Pinpoint the cell where the given text exists, returning its [X, Y] midpoint coordinate. 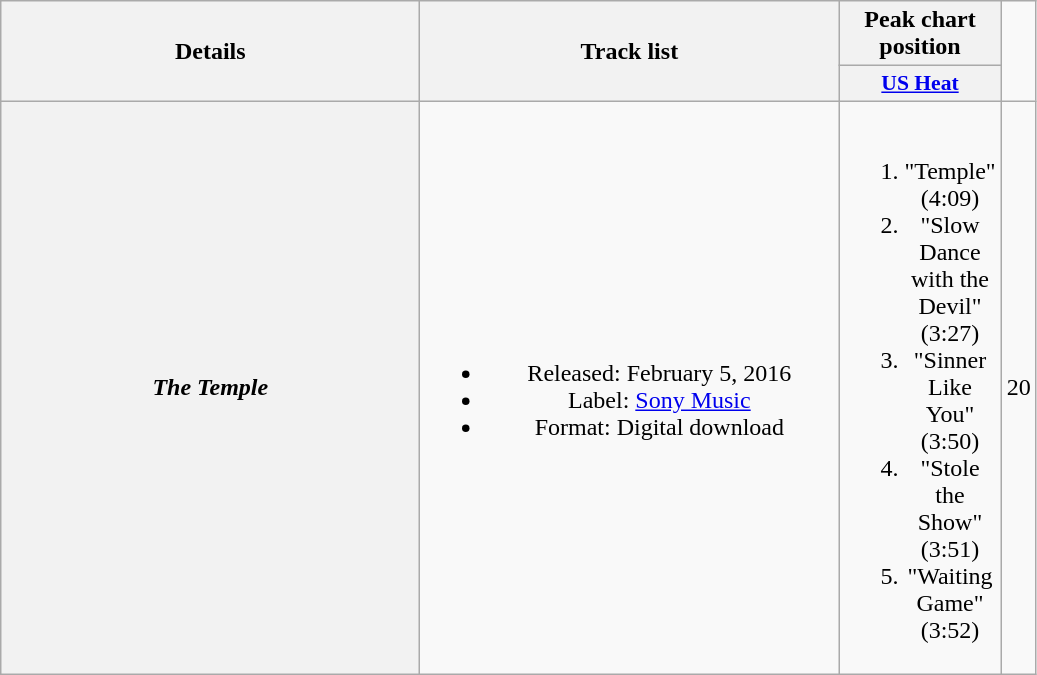
Details [210, 52]
Track list [630, 52]
"Temple" (4:09)"Slow Dance with the Devil" (3:27)"Sinner Like You" (3:50)"Stole the Show" (3:51)"Waiting Game" (3:52) [920, 387]
Released: February 5, 2016Label: Sony MusicFormat: Digital download [630, 387]
20 [1018, 387]
US Heat [920, 84]
The Temple [210, 387]
Peak chart position [920, 34]
